Find where the given text appears and provide that cell's center as (x, y) coordinate. 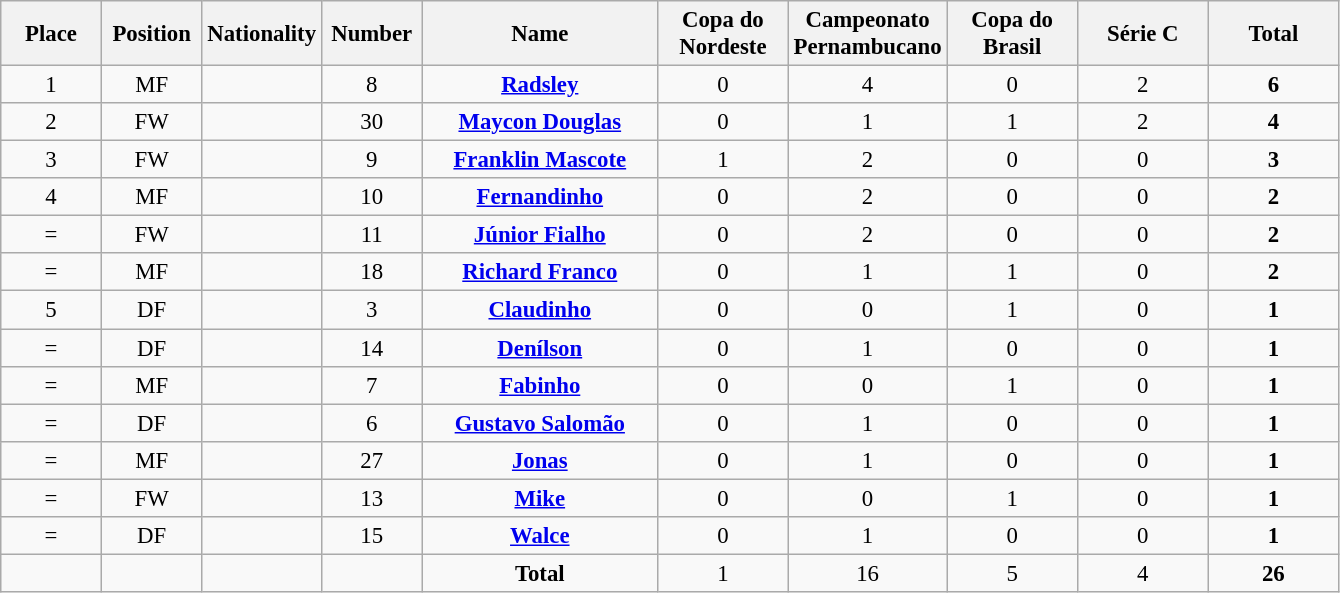
10 (372, 197)
Gustavo Salomão (540, 423)
Place (52, 34)
9 (372, 160)
Richard Franco (540, 273)
Copa do Nordeste (724, 34)
16 (868, 573)
Position (152, 34)
Fabinho (540, 385)
Júnior Fialho (540, 235)
13 (372, 498)
Campeonato Pernambucano (868, 34)
7 (372, 385)
15 (372, 536)
Mike (540, 498)
11 (372, 235)
Maycon Douglas (540, 122)
14 (372, 348)
Série C (1142, 34)
Name (540, 34)
Franklin Mascote (540, 160)
Radsley (540, 85)
Walce (540, 536)
Nationality (262, 34)
Denílson (540, 348)
27 (372, 460)
Fernandinho (540, 197)
Jonas (540, 460)
8 (372, 85)
Number (372, 34)
Copa do Brasil (1012, 34)
Claudinho (540, 310)
18 (372, 273)
26 (1274, 573)
30 (372, 122)
